Locate the cell with the specified text and output its [x, y] center coordinate. 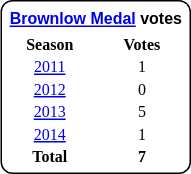
0 [142, 90]
Season [50, 44]
2013 [50, 112]
Total [50, 157]
Votes [142, 44]
Brownlow Medal votes [96, 18]
7 [142, 157]
2012 [50, 90]
2011 [50, 67]
5 [142, 112]
2014 [50, 134]
